For the text-containing cell, return its midpoint in [x, y] coordinate format. 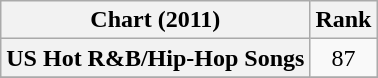
Rank [344, 20]
87 [344, 58]
Chart (2011) [156, 20]
US Hot R&B/Hip-Hop Songs [156, 58]
